Return the [x, y] coordinate for the center point of the cell that contains the specified text.  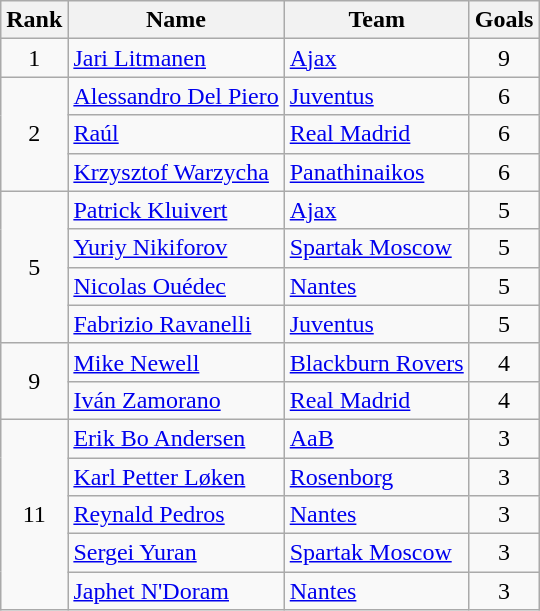
11 [34, 514]
Fabrizio Ravanelli [176, 324]
Erik Bo Andersen [176, 438]
Raúl [176, 134]
Team [376, 20]
Iván Zamorano [176, 400]
Nicolas Ouédec [176, 286]
Alessandro Del Piero [176, 96]
Goals [504, 20]
Rosenborg [376, 477]
2 [34, 134]
Japhet N'Doram [176, 591]
1 [34, 58]
Name [176, 20]
Blackburn Rovers [376, 362]
Rank [34, 20]
Patrick Kluivert [176, 210]
Karl Petter Løken [176, 477]
Sergei Yuran [176, 553]
Mike Newell [176, 362]
Krzysztof Warzycha [176, 172]
Yuriy Nikiforov [176, 248]
AaB [376, 438]
Reynald Pedros [176, 515]
Jari Litmanen [176, 58]
Panathinaikos [376, 172]
